From the cell containing the given text, extract its center point as [x, y] coordinate. 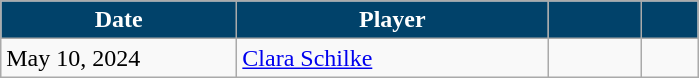
May 10, 2024 [119, 58]
Player [392, 20]
Clara Schilke [392, 58]
Date [119, 20]
